Identify which cell holds the provided text, then report its (x, y) central coordinate. 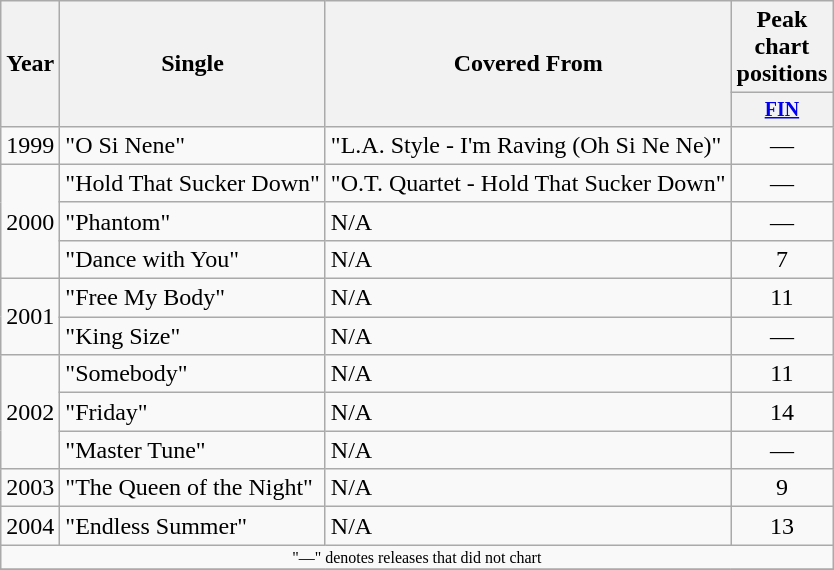
Year (30, 64)
Covered From (528, 64)
Single (193, 64)
14 (782, 412)
2004 (30, 526)
2003 (30, 488)
"Hold That Sucker Down" (193, 183)
"O.T. Quartet - Hold That Sucker Down" (528, 183)
"Free My Body" (193, 298)
13 (782, 526)
7 (782, 259)
"The Queen of the Night" (193, 488)
"Endless Summer" (193, 526)
"Dance with You" (193, 259)
"O Si Nene" (193, 145)
"L.A. Style - I'm Raving (Oh Si Ne Ne)" (528, 145)
"Friday" (193, 412)
2000 (30, 221)
"Phantom" (193, 221)
2002 (30, 412)
9 (782, 488)
"—" denotes releases that did not chart (417, 557)
"Somebody" (193, 374)
1999 (30, 145)
2001 (30, 317)
Peak chart positions (782, 47)
"Master Tune" (193, 450)
FIN (782, 110)
"King Size" (193, 336)
